Provide the [x, y] coordinate of the cell's center where the given text is located.  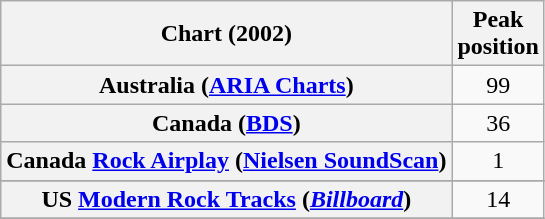
99 [498, 85]
Chart (2002) [226, 34]
Canada Rock Airplay (Nielsen SoundScan) [226, 161]
Peakposition [498, 34]
Canada (BDS) [226, 123]
US Modern Rock Tracks (Billboard) [226, 199]
Australia (ARIA Charts) [226, 85]
14 [498, 199]
1 [498, 161]
36 [498, 123]
